Output the (x, y) coordinate of the center of the cell containing the given text.  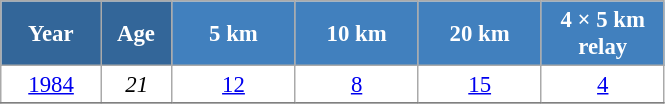
12 (234, 85)
4 (602, 85)
21 (136, 85)
20 km (480, 34)
Year (52, 34)
10 km (356, 34)
15 (480, 85)
4 × 5 km relay (602, 34)
8 (356, 85)
5 km (234, 34)
1984 (52, 85)
Age (136, 34)
